Extract the [x, y] coordinate from the center of the cell holding the provided text.  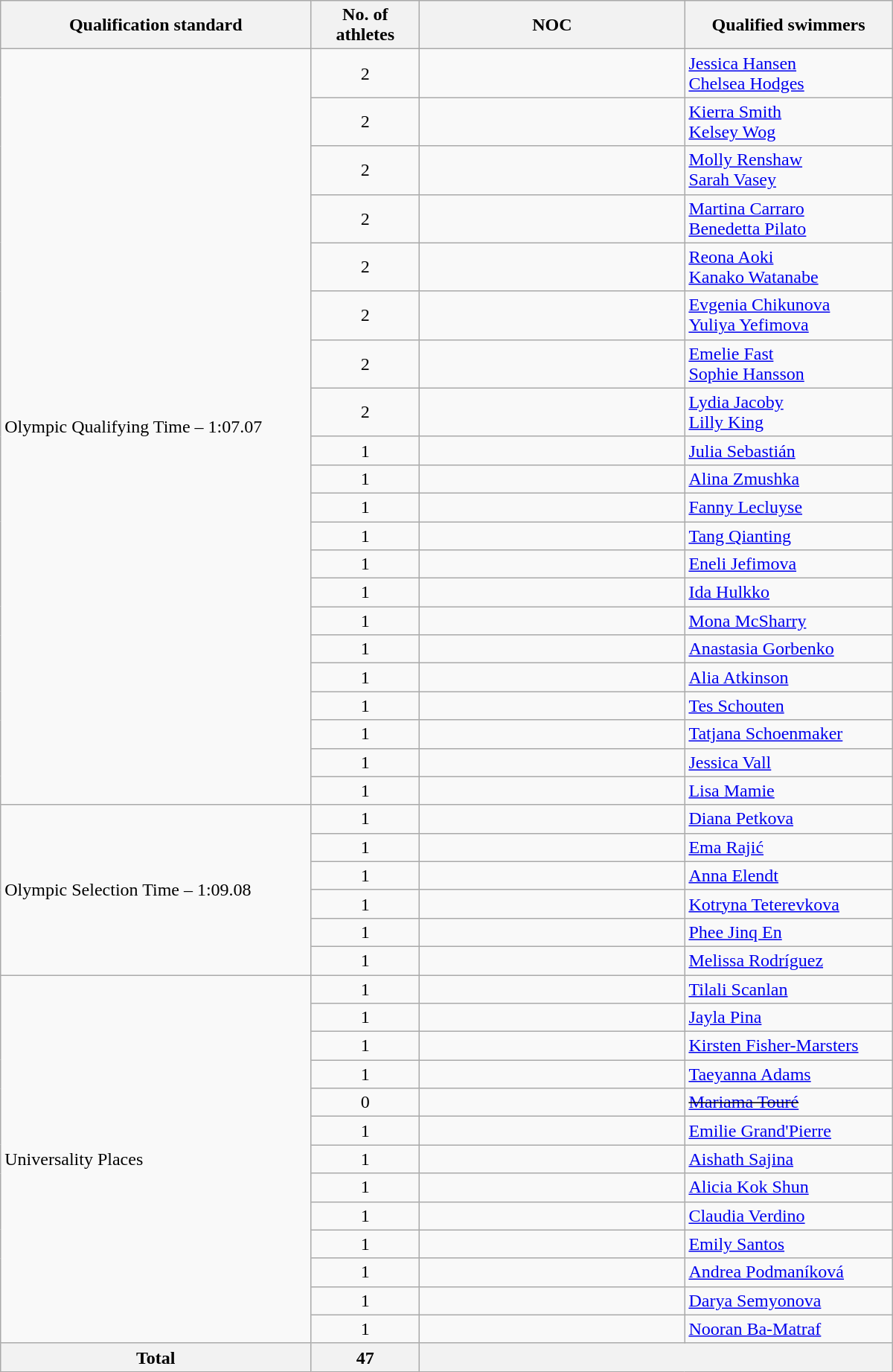
Reona AokiKanako Watanabe [789, 267]
Olympic Selection Time – 1:09.08 [156, 890]
Kirsten Fisher-Marsters [789, 1046]
Mariama Touré [789, 1103]
Claudia Verdino [789, 1216]
Fanny Lecluyse [789, 507]
Taeyanna Adams [789, 1074]
Lisa Mamie [789, 791]
Tilali Scanlan [789, 989]
Ema Rajić [789, 847]
Anastasia Gorbenko [789, 649]
Qualification standard [156, 25]
Julia Sebastián [789, 450]
Ida Hulkko [789, 593]
Lydia JacobyLilly King [789, 412]
Molly RenshawSarah Vasey [789, 170]
Mona McSharry [789, 621]
Martina CarraroBenedetta Pilato [789, 219]
Eneli Jefimova [789, 564]
Phee Jinq En [789, 932]
Emily Santos [789, 1244]
Alina Zmushka [789, 479]
Tes Schouten [789, 706]
Kierra SmithKelsey Wog [789, 122]
Qualified swimmers [789, 25]
Alia Atkinson [789, 677]
Melissa Rodríguez [789, 960]
Alicia Kok Shun [789, 1187]
Universality Places [156, 1160]
Kotryna Teterevkova [789, 904]
Andrea Podmaníková [789, 1272]
Emilie Grand'Pierre [789, 1131]
Anna Elendt [789, 875]
0 [365, 1103]
Jessica HansenChelsea Hodges [789, 73]
Jessica Vall [789, 762]
Evgenia ChikunovaYuliya Yefimova [789, 316]
Tatjana Schoenmaker [789, 734]
Jayla Pina [789, 1018]
Darya Semyonova [789, 1301]
Tang Qianting [789, 535]
Aishath Sajina [789, 1159]
47 [365, 1357]
Olympic Qualifying Time – 1:07.07 [156, 427]
Nooran Ba-Matraf [789, 1329]
Diana Petkova [789, 819]
Emelie FastSophie Hansson [789, 363]
Total [156, 1357]
NOC [552, 25]
No. of athletes [365, 25]
